Scan for the cell matching the given text and deliver its [X, Y] coordinate at center. 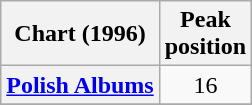
Peakposition [205, 34]
16 [205, 85]
Chart (1996) [80, 34]
Polish Albums [80, 85]
